Scan for the cell matching the given text and deliver its [x, y] coordinate at center. 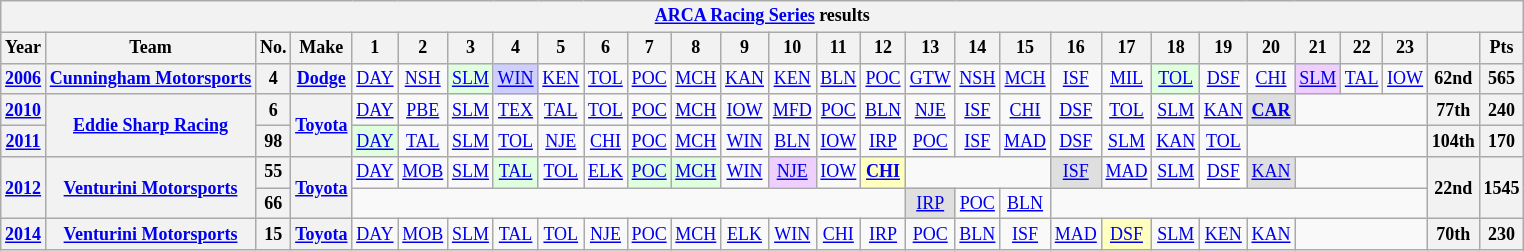
ARCA Racing Series results [762, 16]
2006 [24, 78]
16 [1076, 48]
Team [150, 48]
10 [792, 48]
23 [1406, 48]
20 [1271, 48]
9 [745, 48]
98 [274, 140]
11 [838, 48]
17 [1126, 48]
Dodge [322, 78]
8 [696, 48]
240 [1502, 110]
No. [274, 48]
2011 [24, 140]
Pts [1502, 48]
565 [1502, 78]
MFD [792, 110]
170 [1502, 140]
2012 [24, 188]
104th [1453, 140]
12 [884, 48]
22 [1362, 48]
66 [274, 204]
1545 [1502, 188]
13 [930, 48]
18 [1176, 48]
GTW [930, 78]
2 [423, 48]
22nd [1453, 188]
19 [1223, 48]
55 [274, 172]
1 [375, 48]
PBE [423, 110]
5 [561, 48]
2014 [24, 234]
2010 [24, 110]
Cunningham Motorsports [150, 78]
70th [1453, 234]
7 [649, 48]
3 [471, 48]
21 [1318, 48]
Make [322, 48]
Year [24, 48]
CAR [1271, 110]
MIL [1126, 78]
14 [978, 48]
62nd [1453, 78]
230 [1502, 234]
Eddie Sharp Racing [150, 125]
77th [1453, 110]
TEX [516, 110]
